Return the [x, y] coordinate for the center point of the cell that contains the specified text.  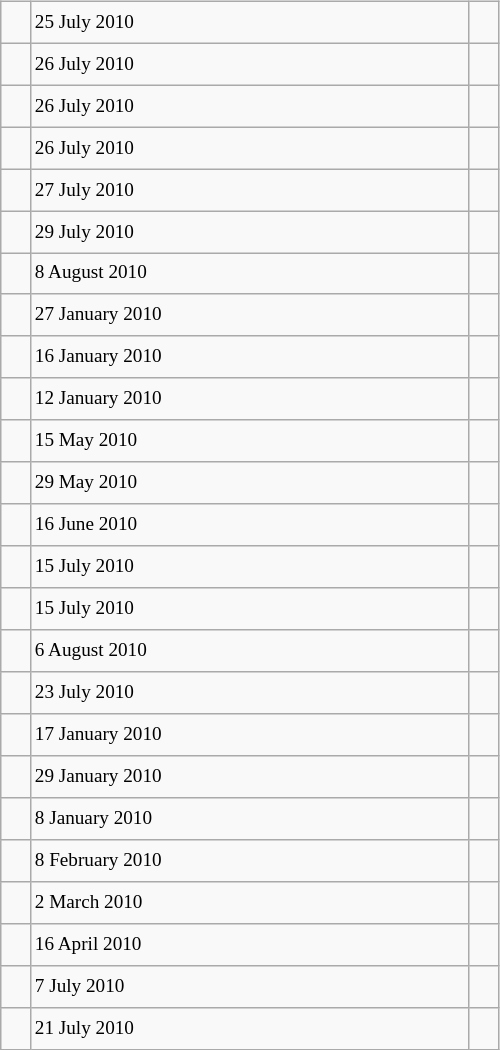
12 January 2010 [250, 399]
6 August 2010 [250, 651]
16 April 2010 [250, 944]
16 January 2010 [250, 357]
29 January 2010 [250, 777]
2 March 2010 [250, 902]
25 July 2010 [250, 22]
15 May 2010 [250, 441]
29 July 2010 [250, 232]
8 February 2010 [250, 861]
17 January 2010 [250, 735]
23 July 2010 [250, 693]
21 July 2010 [250, 1028]
29 May 2010 [250, 483]
27 January 2010 [250, 315]
7 July 2010 [250, 986]
8 January 2010 [250, 819]
16 June 2010 [250, 525]
27 July 2010 [250, 190]
8 August 2010 [250, 274]
